Pinpoint the cell where the given text exists, returning its [x, y] midpoint coordinate. 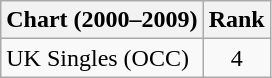
Rank [236, 20]
Chart (2000–2009) [102, 20]
UK Singles (OCC) [102, 58]
4 [236, 58]
